Output the (X, Y) coordinate of the center of the cell containing the given text.  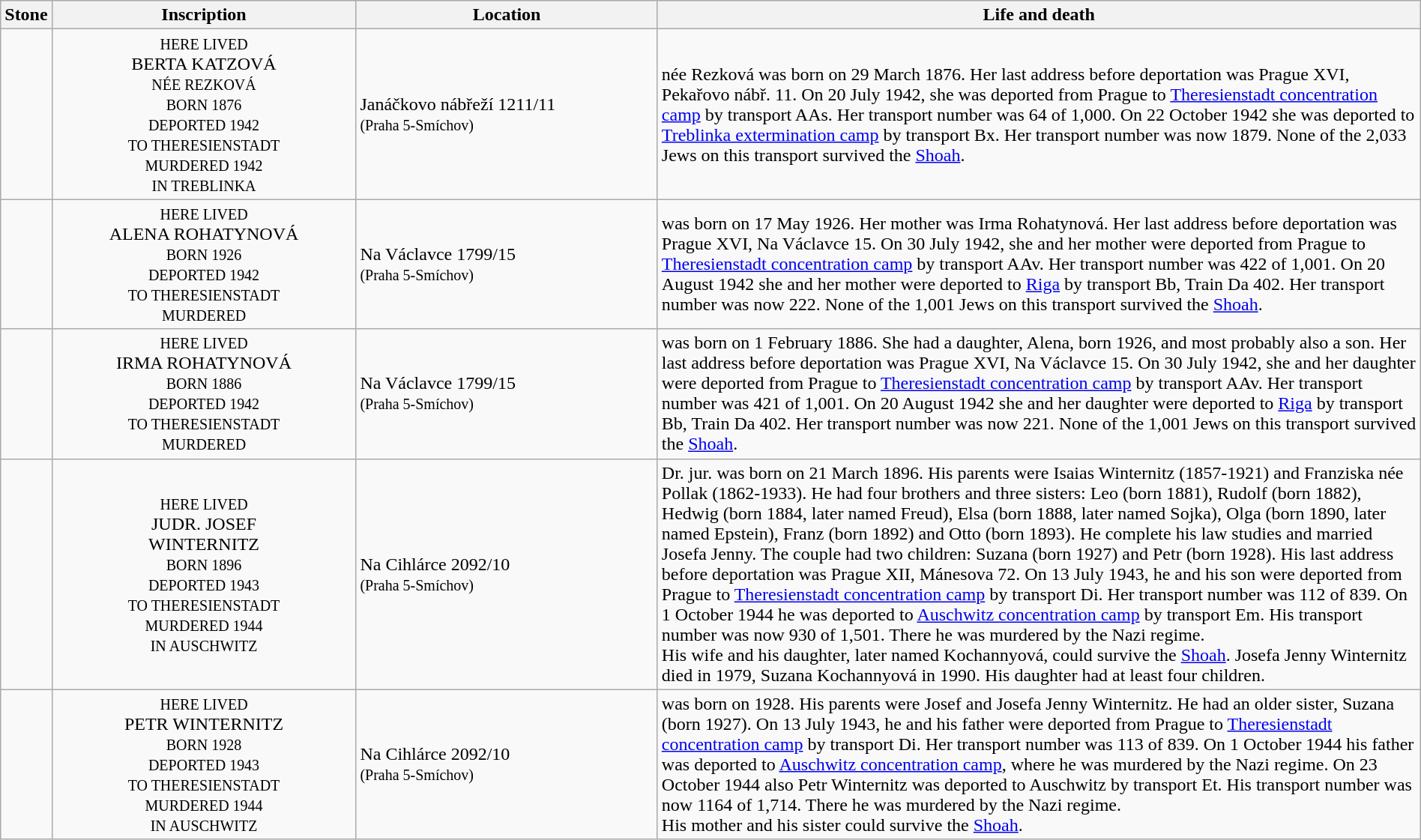
HERE LIVEDALENA ROHATYNOVÁBORN 1926DEPORTED 1942TO THERESIENSTADTMURDERED (204, 264)
Life and death (1039, 15)
HERE LIVEDBERTA KATZOVÁNÉE REZKOVÁBORN 1876DEPORTED 1942TO THERESIENSTADTMURDERED 1942IN TREBLINKA (204, 114)
HERE LIVEDPETR WINTERNITZBORN 1928DEPORTED 1943TO THERESIENSTADTMURDERED 1944IN AUSCHWITZ (204, 764)
Janáčkovo nábřeží 1211/11(Praha 5-Smíchov) (507, 114)
Stone (26, 15)
Location (507, 15)
Inscription (204, 15)
HERE LIVEDJUDR. JOSEFWINTERNITZBORN 1896DEPORTED 1943TO THERESIENSTADTMURDERED 1944IN AUSCHWITZ (204, 574)
HERE LIVEDIRMA ROHATYNOVÁBORN 1886DEPORTED 1942TO THERESIENSTADTMURDERED (204, 394)
